Detect which cell encompasses the target text, then output its (X, Y) center coordinate. 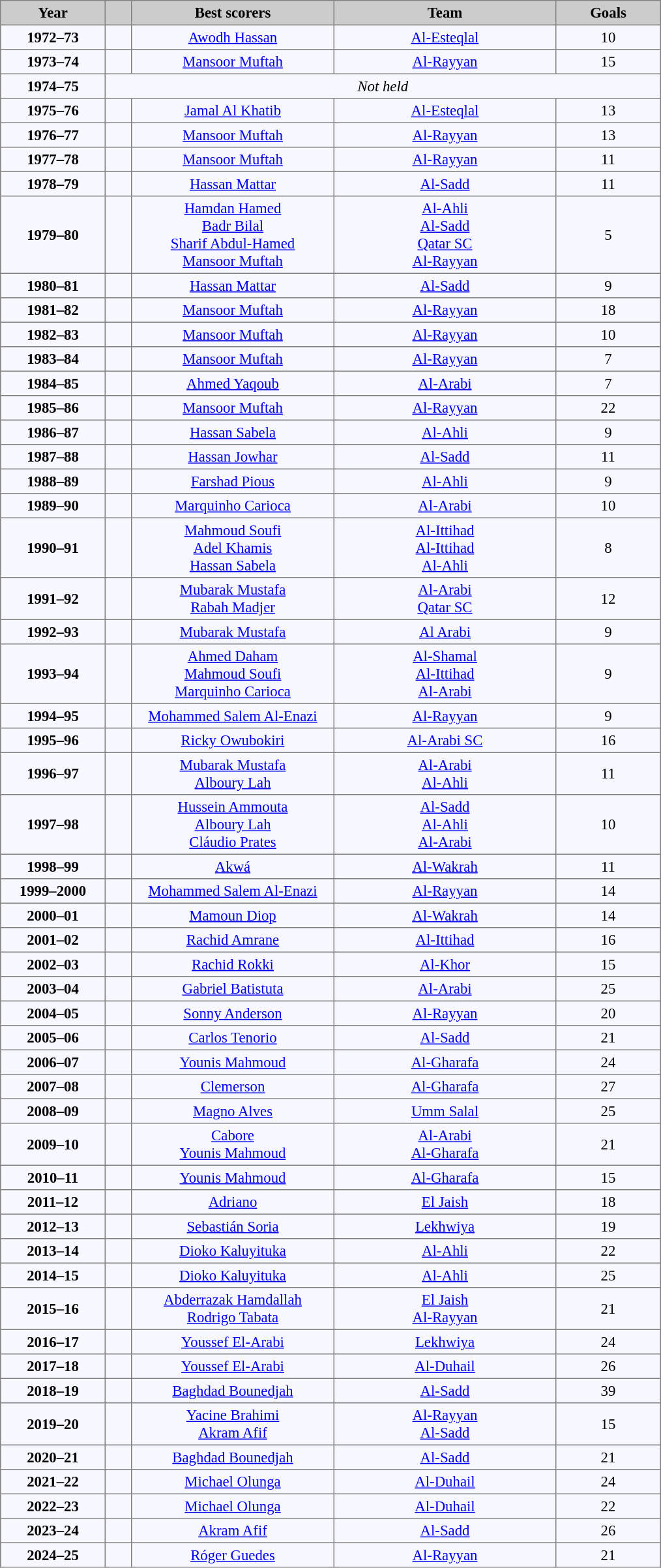
Goals (608, 13)
Umm Salal (445, 1111)
20 (608, 1013)
Mamoun Diop (233, 915)
2010–11 (53, 1177)
Rachid Rokki (233, 964)
2000–01 (53, 915)
2012–13 (53, 1226)
2006–07 (53, 1062)
1976–77 (53, 135)
1999–2000 (53, 891)
Year (53, 13)
1988–89 (53, 481)
1981–82 (53, 310)
Jamal Al Khatib (233, 111)
Mubarak Mustafa (233, 632)
2019–20 (53, 1424)
Al-ArabiQatar SC (445, 599)
1995–96 (53, 741)
El Jaish (445, 1202)
2013–14 (53, 1251)
2017–18 (53, 1367)
2020–21 (53, 1457)
1986–87 (53, 432)
Adriano (233, 1202)
Róger Guedes (233, 1555)
Team (445, 13)
1997–98 (53, 825)
1982–83 (53, 334)
1994–95 (53, 716)
Akram Afif (233, 1531)
Hassan Sabela (233, 432)
2011–12 (53, 1202)
Al-Khor (445, 964)
El Jaish Al-Rayyan (445, 1309)
Best scorers (233, 13)
39 (608, 1391)
Yacine Brahimi Akram Afif (233, 1424)
2001–02 (53, 940)
2023–24 (53, 1531)
2022–23 (53, 1506)
Rachid Amrane (233, 940)
2014–15 (53, 1275)
Al-Ittihad (445, 940)
Ahmed Daham Mahmoud Soufi Marquinho Carioca (233, 674)
1972–73 (53, 37)
Clemerson (233, 1087)
Awodh Hassan (233, 37)
Al-Arabi SC (445, 741)
5 (608, 235)
2016–17 (53, 1342)
Al-Shamal Al-Ittihad Al-Arabi (445, 674)
1993–94 (53, 674)
Sonny Anderson (233, 1013)
1973–74 (53, 62)
27 (608, 1087)
1977–78 (53, 160)
Al-Rayyan Al-Sadd (445, 1424)
1998–99 (53, 866)
Al-AhliAl-SaddQatar SC Al-Rayyan (445, 235)
1980–81 (53, 286)
2009–10 (53, 1144)
19 (608, 1226)
Not held (383, 86)
8 (608, 548)
Hassan Jowhar (233, 457)
2024–25 (53, 1555)
2007–08 (53, 1087)
Ricky Owubokiri (233, 741)
1984–85 (53, 383)
2008–09 (53, 1111)
1991–92 (53, 599)
1979–80 (53, 235)
Al-Arabi Al-Gharafa (445, 1144)
1985–86 (53, 408)
Cabore Younis Mahmoud (233, 1144)
Al-IttihadAl-IttihadAl-Ahli (445, 548)
Al Arabi (445, 632)
Ahmed Yaqoub (233, 383)
1996–97 (53, 773)
2021–22 (53, 1482)
Sebastián Soria (233, 1226)
2005–06 (53, 1038)
Gabriel Batistuta (233, 989)
Akwá (233, 866)
2003–04 (53, 989)
Marquinho Carioca (233, 506)
1989–90 (53, 506)
2002–03 (53, 964)
Al-ArabiAl-Ahli (445, 773)
Carlos Tenorio (233, 1038)
Mubarak MustafaRabah Madjer (233, 599)
Farshad Pious (233, 481)
1987–88 (53, 457)
Hamdan Hamed Badr Bilal Sharif Abdul-Hamed Mansoor Muftah (233, 235)
Abderrazak Hamdallah Rodrigo Tabata (233, 1309)
1978–79 (53, 184)
1992–93 (53, 632)
12 (608, 599)
1983–84 (53, 359)
1975–76 (53, 111)
2018–19 (53, 1391)
2015–16 (53, 1309)
Hussein AmmoutaAlboury LahCláudio Prates (233, 825)
Magno Alves (233, 1111)
1990–91 (53, 548)
Mahmoud SoufiAdel KhamisHassan Sabela (233, 548)
1974–75 (53, 86)
Mubarak MustafaAlboury Lah (233, 773)
2004–05 (53, 1013)
Al-SaddAl-AhliAl-Arabi (445, 825)
